Determine the [X, Y] coordinate at the center of the cell enclosing the given text.  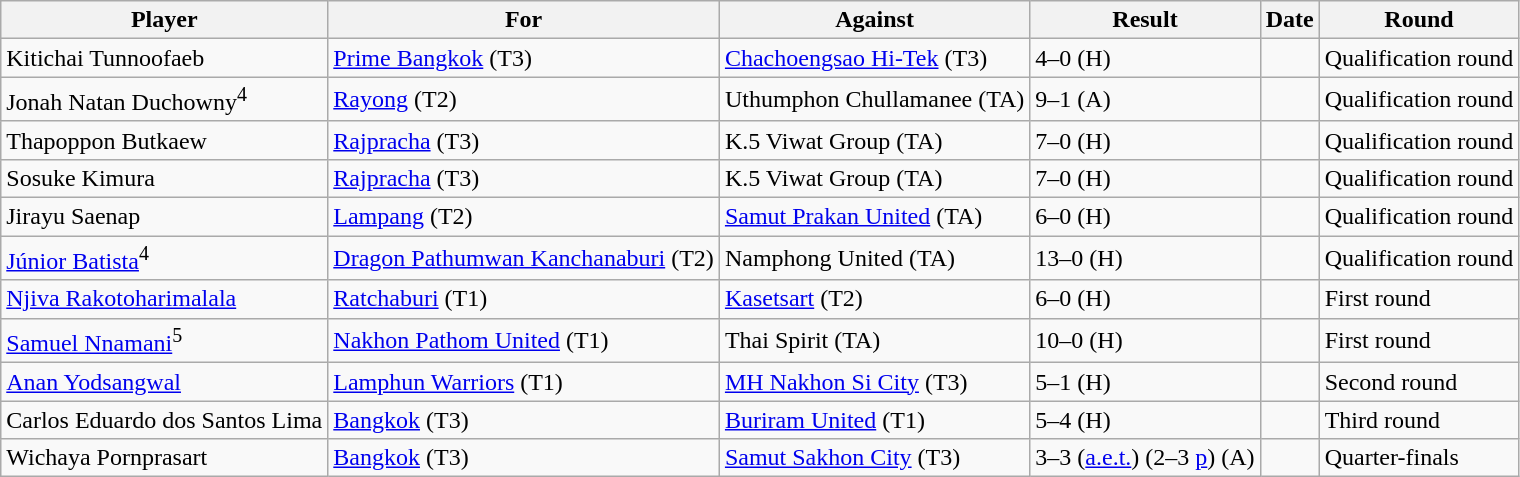
Sosuke Kimura [164, 178]
Uthumphon Chullamanee (TA) [874, 100]
Dragon Pathumwan Kanchanaburi (T2) [524, 258]
Wichaya Pornprasart [164, 458]
Buriram United (T1) [874, 420]
4–0 (H) [1145, 58]
Date [1290, 20]
9–1 (A) [1145, 100]
Player [164, 20]
Lampang (T2) [524, 217]
13–0 (H) [1145, 258]
Prime Bangkok (T3) [524, 58]
Samuel Nnamani5 [164, 340]
Carlos Eduardo dos Santos Lima [164, 420]
Anan Yodsangwal [164, 382]
Njiva Rakotoharimalala [164, 299]
Second round [1419, 382]
10–0 (H) [1145, 340]
Third round [1419, 420]
Kitichai Tunnoofaeb [164, 58]
Quarter-finals [1419, 458]
Jirayu Saenap [164, 217]
Rayong (T2) [524, 100]
Lamphun Warriors (T1) [524, 382]
Against [874, 20]
Thai Spirit (TA) [874, 340]
Samut Prakan United (TA) [874, 217]
Kasetsart (T2) [874, 299]
Round [1419, 20]
Result [1145, 20]
Thapoppon Butkaew [164, 140]
Nakhon Pathom United (T1) [524, 340]
Júnior Batista4 [164, 258]
MH Nakhon Si City (T3) [874, 382]
Jonah Natan Duchowny4 [164, 100]
Ratchaburi (T1) [524, 299]
Chachoengsao Hi-Tek (T3) [874, 58]
For [524, 20]
3–3 (a.e.t.) (2–3 p) (A) [1145, 458]
Samut Sakhon City (T3) [874, 458]
Namphong United (TA) [874, 258]
5–4 (H) [1145, 420]
5–1 (H) [1145, 382]
